Return the (X, Y) coordinate for the center point of the cell that contains the specified text.  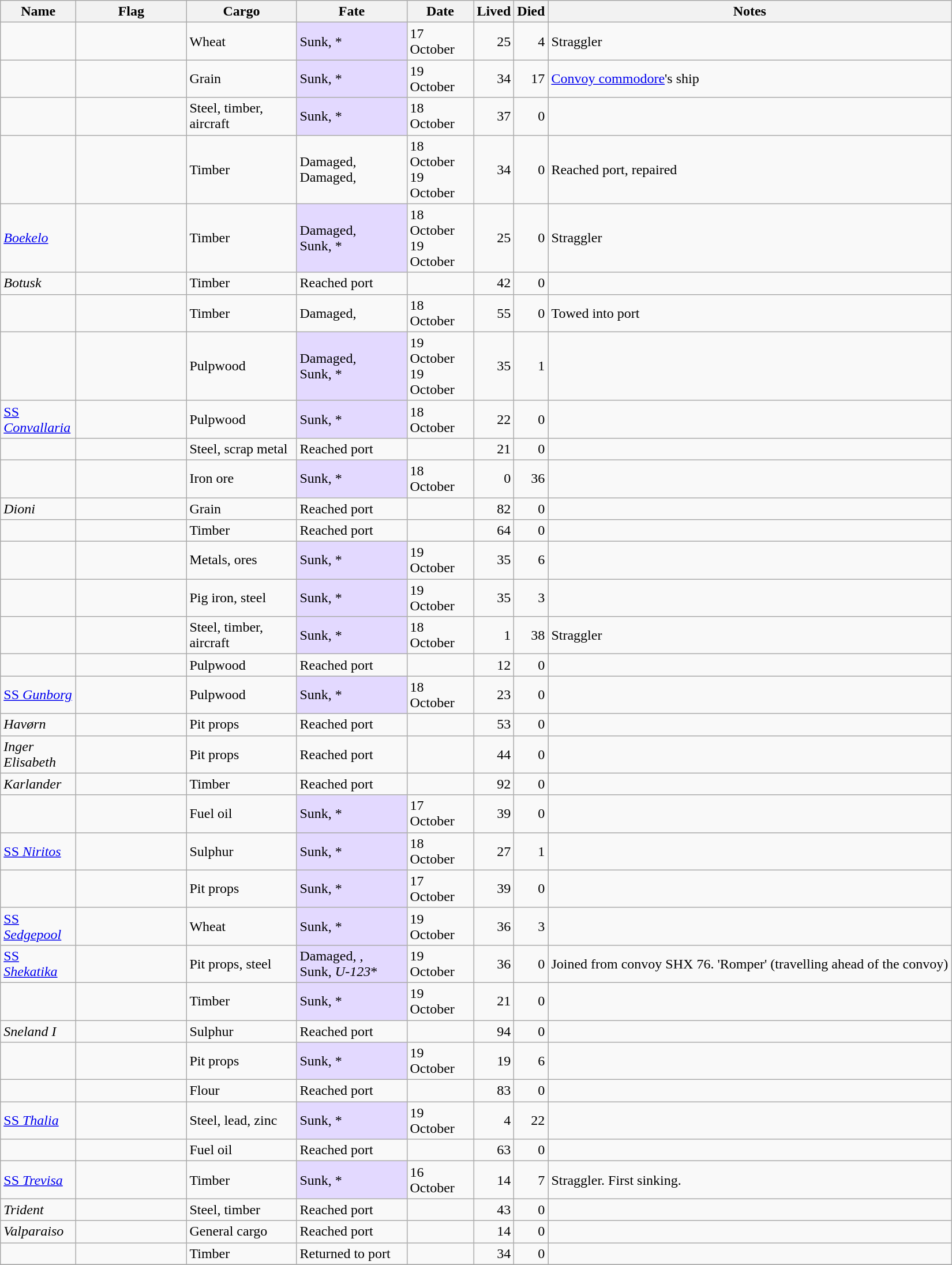
38 (531, 636)
Straggler. First sinking. (750, 1180)
SS Convallaria (38, 419)
Damaged, (352, 313)
SS Trevisa (38, 1180)
Damaged, , Sunk, U-123* (352, 963)
Towed into port (750, 313)
42 (494, 283)
63 (494, 1150)
37 (494, 117)
SS Shekatika (38, 963)
Lived (494, 12)
SS Thalia (38, 1120)
92 (494, 784)
55 (494, 313)
Flag (132, 12)
Steel, timber (241, 1210)
SS Niritos (38, 851)
General cargo (241, 1232)
Flour (241, 1091)
Inger Elisabeth (38, 755)
12 (494, 665)
Dioni (38, 508)
Joined from convoy SHX 76. 'Romper' (travelling ahead of the convoy) (750, 963)
Boekelo (38, 238)
Date (440, 12)
82 (494, 508)
Damaged, Damaged, (352, 170)
Pit props, steel (241, 963)
SS Gunborg (38, 695)
Pig iron, steel (241, 598)
Iron ore (241, 479)
53 (494, 725)
64 (494, 531)
16 October (440, 1180)
Steel, scrap metal (241, 449)
Notes (750, 12)
19 (494, 1061)
Convoy commodore's ship (750, 78)
Metals, ores (241, 561)
Fate (352, 12)
Reached port, repaired (750, 170)
17 (531, 78)
SS Sedgepool (38, 926)
Havørn (38, 725)
Botusk (38, 283)
19 October19 October (440, 366)
Sneland I (38, 1031)
Cargo (241, 12)
Steel, lead, zinc (241, 1120)
Name (38, 12)
Died (531, 12)
27 (494, 851)
83 (494, 1091)
Karlander (38, 784)
7 (531, 1180)
Returned to port (352, 1253)
Valparaiso (38, 1232)
23 (494, 695)
94 (494, 1031)
43 (494, 1210)
44 (494, 755)
Trident (38, 1210)
